Provide the (x, y) coordinate of the cell's center where the given text is located.  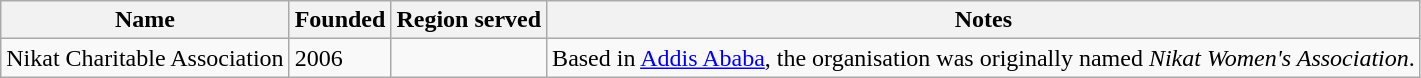
Nikat Charitable Association (145, 58)
2006 (340, 58)
Founded (340, 20)
Notes (984, 20)
Name (145, 20)
Based in Addis Ababa, the organisation was originally named Nikat Women's Association. (984, 58)
Region served (469, 20)
